Determine the [X, Y] coordinate at the center of the cell enclosing the given text.  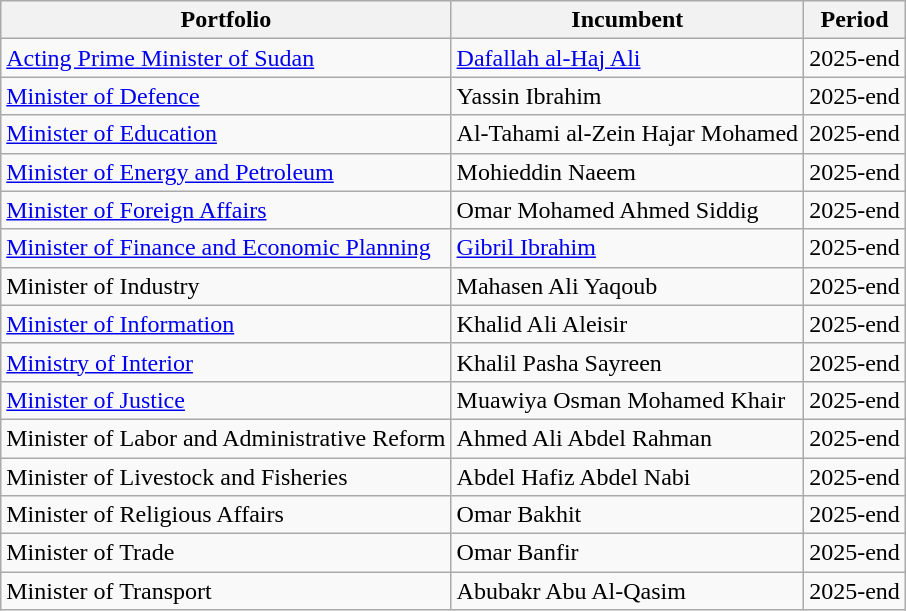
Mahasen Ali Yaqoub [628, 286]
Minister of Religious Affairs [226, 515]
Muawiya Osman Mohamed Khair [628, 400]
Minister of Information [226, 324]
Yassin Ibrahim [628, 96]
Gibril Ibrahim [628, 248]
Minister of Foreign Affairs [226, 210]
Minister of Education [226, 134]
Period [855, 20]
Minister of Energy and Petroleum [226, 172]
Minister of Defence [226, 96]
Abdel Hafiz Abdel Nabi [628, 477]
Minister of Labor and Administrative Reform [226, 438]
Ahmed Ali Abdel Rahman [628, 438]
Portfolio [226, 20]
Incumbent [628, 20]
Minister of Transport [226, 591]
Minister of Justice [226, 400]
Minister of Finance and Economic Planning [226, 248]
Minister of Industry [226, 286]
Khalil Pasha Sayreen [628, 362]
Mohieddin Naeem [628, 172]
Minister of Livestock and Fisheries [226, 477]
Dafallah al-Haj Ali [628, 58]
Omar Banfir [628, 553]
Ministry of Interior [226, 362]
Omar Bakhit [628, 515]
Al-Tahami al-Zein Hajar Mohamed [628, 134]
Khalid Ali Aleisir [628, 324]
Acting Prime Minister of Sudan [226, 58]
Omar Mohamed Ahmed Siddig [628, 210]
Abubakr Abu Al-Qasim [628, 591]
Minister of Trade [226, 553]
